Capture the cell that displays the provided text and extract its [x, y] central coordinate. 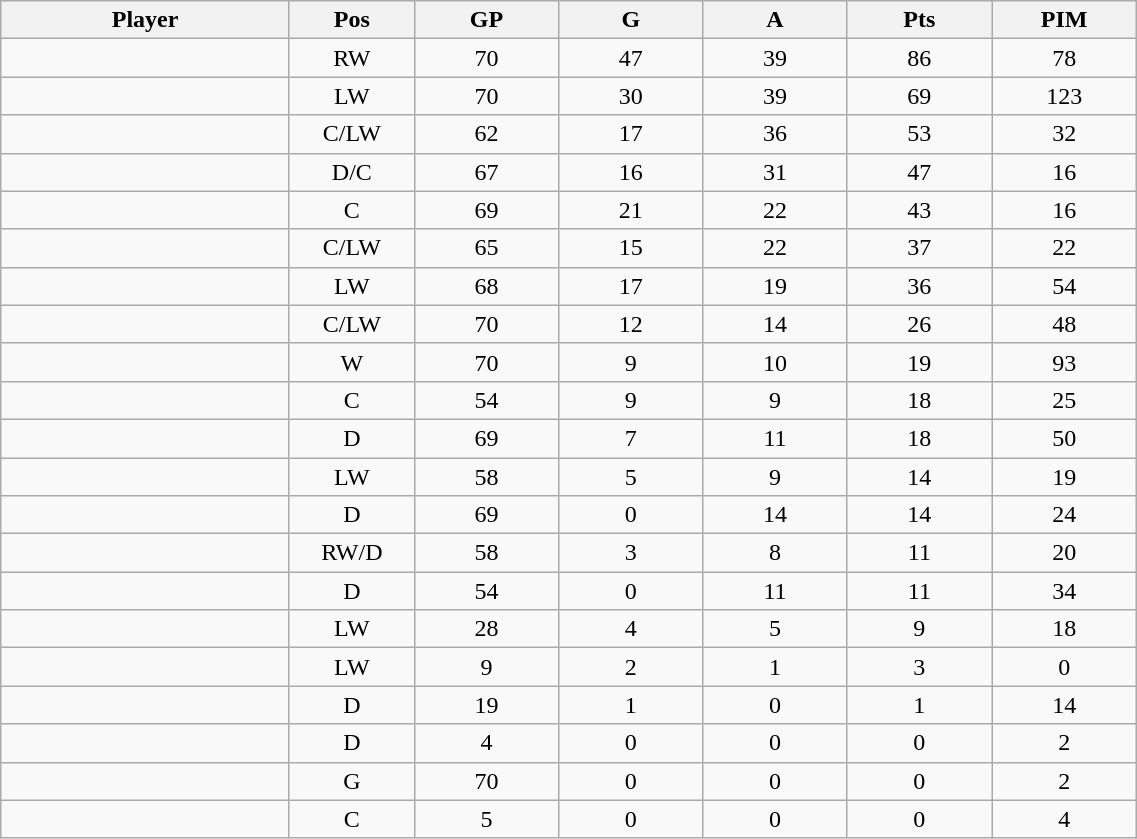
12 [631, 324]
37 [919, 248]
68 [486, 286]
34 [1064, 591]
15 [631, 248]
67 [486, 172]
62 [486, 134]
65 [486, 248]
32 [1064, 134]
7 [631, 438]
A [775, 20]
25 [1064, 400]
RW [352, 58]
31 [775, 172]
Pts [919, 20]
8 [775, 553]
GP [486, 20]
W [352, 362]
21 [631, 210]
20 [1064, 553]
RW/D [352, 553]
Pos [352, 20]
93 [1064, 362]
D/C [352, 172]
53 [919, 134]
26 [919, 324]
86 [919, 58]
10 [775, 362]
Player [146, 20]
123 [1064, 96]
78 [1064, 58]
48 [1064, 324]
28 [486, 629]
30 [631, 96]
43 [919, 210]
50 [1064, 438]
PIM [1064, 20]
24 [1064, 515]
